Extract the (X, Y) coordinate from the center of the cell holding the provided text.  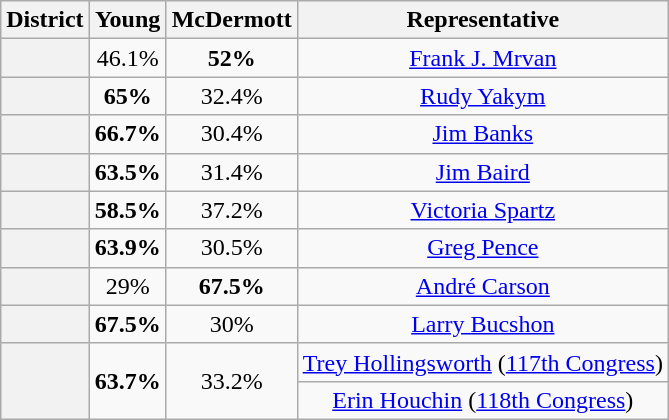
Rudy Yakym (482, 96)
30.4% (232, 134)
52% (232, 58)
37.2% (232, 210)
63.7% (128, 381)
30% (232, 324)
Trey Hollingsworth (117th Congress) (482, 362)
Jim Banks (482, 134)
Jim Baird (482, 172)
29% (128, 286)
Representative (482, 20)
46.1% (128, 58)
30.5% (232, 248)
65% (128, 96)
Greg Pence (482, 248)
Victoria Spartz (482, 210)
Larry Bucshon (482, 324)
32.4% (232, 96)
63.5% (128, 172)
58.5% (128, 210)
District (45, 20)
Young (128, 20)
33.2% (232, 381)
Erin Houchin (118th Congress) (482, 400)
McDermott (232, 20)
Frank J. Mrvan (482, 58)
André Carson (482, 286)
66.7% (128, 134)
63.9% (128, 248)
31.4% (232, 172)
